For the text-containing cell, return its midpoint in (X, Y) coordinate format. 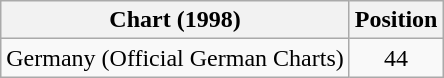
44 (396, 58)
Position (396, 20)
Germany (Official German Charts) (175, 58)
Chart (1998) (175, 20)
